Output the [x, y] coordinate of the center of the cell containing the given text.  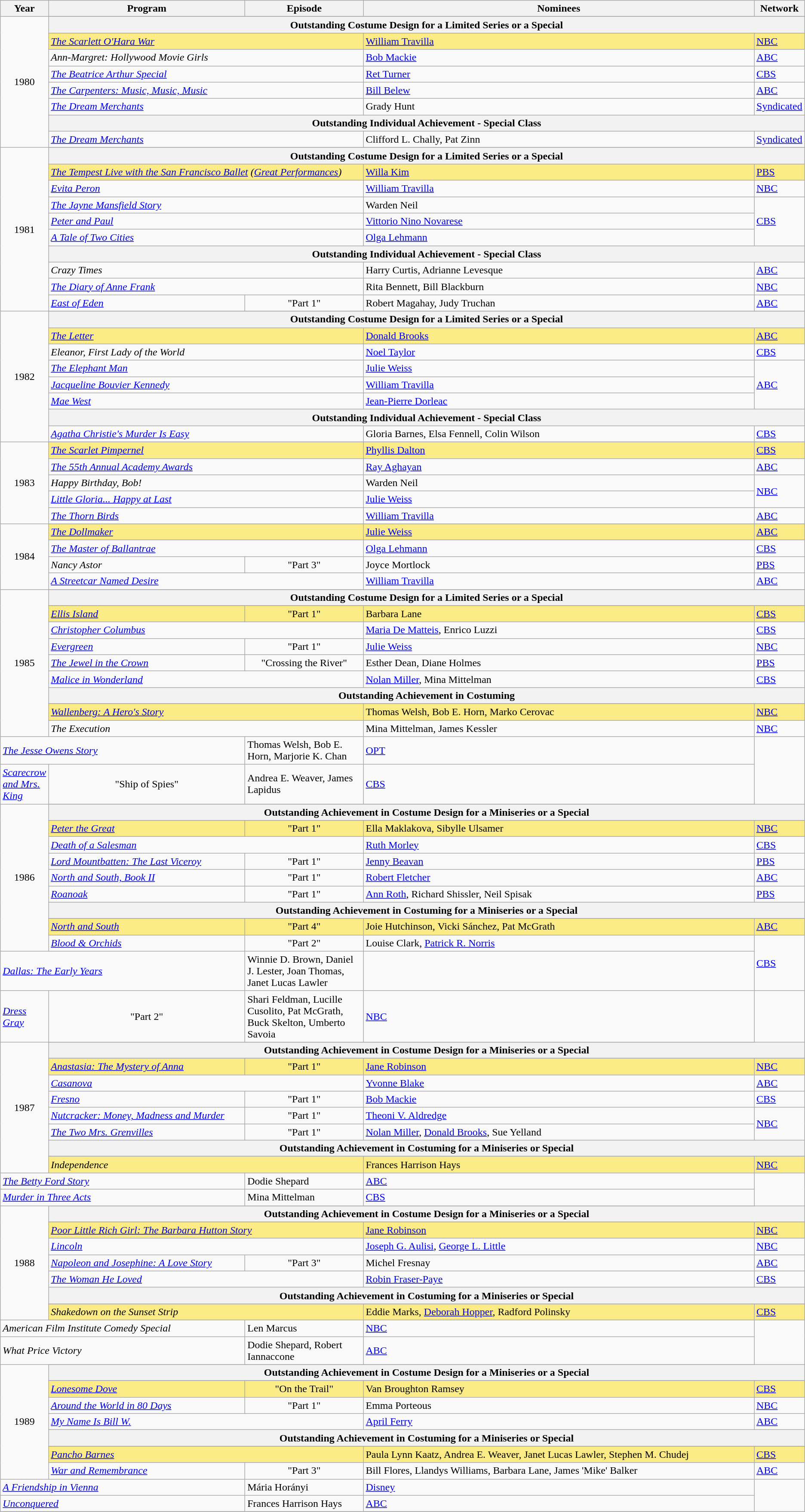
Vittorio Nino Novarese [559, 221]
Wallenberg: A Hero's Story [206, 712]
April Ferry [559, 1422]
Grady Hunt [559, 107]
Christopher Columbus [206, 630]
Ellis Island [147, 614]
Van Broughton Ramsey [559, 1389]
The Dollmaker [206, 532]
Thomas Welsh, Bob E. Horn, Marko Cerovac [559, 712]
Eddie Marks, Deborah Hopper, Radford Polinsky [559, 1312]
"On the Trail" [304, 1389]
A Friendship in Vienna [123, 1487]
1983 [25, 483]
Murder in Three Acts [123, 1197]
The Beatrice Arthur Special [206, 74]
Michel Fresnay [559, 1263]
Mina Mittelman, James Kessler [559, 728]
Ruth Morley [559, 845]
Evita Peron [206, 188]
Outstanding Achievement in Costuming for a Miniseries or a Special [427, 910]
Thomas Welsh, Bob E. Horn, Marjorie K. Chan [304, 750]
Donald Brooks [559, 336]
The Elephant Man [206, 368]
Ray Aghayan [559, 466]
Phyllis Dalton [559, 450]
Shakedown on the Sunset Strip [206, 1312]
Little Gloria... Happy at Last [206, 499]
North and South [147, 927]
Fresno [147, 1099]
Lord Mountbatten: The Last Viceroy [147, 861]
1986 [25, 878]
Napoleon and Josephine: A Love Story [147, 1263]
Dallas: The Early Years [123, 971]
1982 [25, 376]
Ann Roth, Richard Shissler, Neil Spisak [559, 894]
Peter and Paul [206, 221]
Paula Lynn Kaatz, Andrea E. Weaver, Janet Lucas Lawler, Stephen M. Chudej [559, 1454]
Pancho Barnes [206, 1454]
Malice in Wonderland [206, 679]
The Woman He Loved [206, 1279]
The Two Mrs. Grenvilles [147, 1132]
Joyce Mortlock [559, 565]
My Name Is Bill W. [206, 1422]
Scarecrow and Mrs. King [25, 784]
Independence [206, 1165]
A Tale of Two Cities [206, 238]
Dress Gray [25, 1016]
Lonesome Dove [147, 1389]
Andrea E. Weaver, James Lapidus [304, 784]
Joie Hutchinson, Vicki Sánchez, Pat McGrath [559, 927]
Program [147, 9]
The Thorn Birds [206, 516]
1981 [25, 230]
Lincoln [206, 1246]
Len Marcus [304, 1328]
The Jayne Mansfield Story [206, 205]
Maria De Matteis, Enrico Luzzi [559, 630]
Robert Magahay, Judy Truchan [559, 303]
War and Remembrance [147, 1471]
Ann-Margret: Hollywood Movie Girls [206, 58]
Unconquered [123, 1503]
The Tempest Live with the San Francisco Ballet (Great Performances) [206, 172]
Joseph G. Aulisi, George L. Little [559, 1246]
Emma Porteous [559, 1405]
1980 [25, 82]
Episode [304, 9]
Crazy Times [206, 270]
Mária Horányi [304, 1487]
Noel Taylor [559, 352]
"Part 4" [304, 927]
Nancy Astor [147, 565]
Evergreen [147, 646]
Nolan Miller, Mina Mittelman [559, 679]
Agatha Christie's Murder Is Easy [206, 434]
The Carpenters: Music, Music, Music [206, 90]
Eleanor, First Lady of the World [206, 352]
Gloria Barnes, Elsa Fennell, Colin Wilson [559, 434]
The Letter [206, 336]
Happy Birthday, Bob! [206, 483]
Year [25, 9]
Jenny Beavan [559, 861]
1984 [25, 557]
Outstanding Achievement in Costuming [427, 695]
The Scarlet Pimpernel [206, 450]
Yvonne Blake [559, 1083]
Death of a Salesman [206, 845]
Ret Turner [559, 74]
Willa Kim [559, 172]
Bill Belew [559, 90]
Around the World in 80 Days [147, 1405]
Mina Mittelman [304, 1197]
"Ship of Spies" [147, 784]
The Master of Ballantrae [206, 548]
1985 [25, 663]
Roanoak [147, 894]
Dodie Shepard, Robert Iannaccone [304, 1350]
Ella Maklakova, Sibylle Ulsamer [559, 829]
North and South, Book II [147, 878]
What Price Victory [123, 1350]
Mae West [206, 401]
Winnie D. Brown, Daniel J. Lester, Joan Thomas, Janet Lucas Lawler [304, 971]
Robin Fraser-Paye [559, 1279]
Nutcracker: Money, Madness and Murder [147, 1116]
Anastasia: The Mystery of Anna [147, 1066]
Casanova [206, 1083]
Barbara Lane [559, 614]
Peter the Great [147, 829]
The Betty Ford Story [123, 1181]
East of Eden [147, 303]
The Jewel in the Crown [147, 663]
1989 [25, 1422]
1987 [25, 1107]
Jacqueline Bouvier Kennedy [206, 385]
American Film Institute Comedy Special [123, 1328]
The Diary of Anne Frank [206, 287]
The Scarlett O'Hara War [206, 41]
Rita Bennett, Bill Blackburn [559, 287]
Disney [559, 1487]
Clifford L. Chally, Pat Zinn [559, 139]
Harry Curtis, Adrianne Levesque [559, 270]
The Execution [206, 728]
Bill Flores, Llandys Williams, Barbara Lane, James 'Mike' Balker [559, 1471]
"Crossing the River" [304, 663]
Theoni V. Aldredge [559, 1116]
Jean-Pierre Dorleac [559, 401]
Esther Dean, Diane Holmes [559, 663]
A Streetcar Named Desire [206, 581]
Blood & Orchids [147, 943]
Poor Little Rich Girl: The Barbara Hutton Story [206, 1230]
Robert Fletcher [559, 878]
The 55th Annual Academy Awards [206, 466]
Louise Clark, Patrick R. Norris [559, 943]
Dodie Shepard [304, 1181]
Network [780, 9]
Shari Feldman, Lucille Cusolito, Pat McGrath, Buck Skelton, Umberto Savoia [304, 1016]
OPT [559, 750]
Nominees [559, 9]
The Jesse Owens Story [123, 750]
1988 [25, 1263]
Nolan Miller, Donald Brooks, Sue Yelland [559, 1132]
